Determine the [X, Y] coordinate at the center of the cell enclosing the given text.  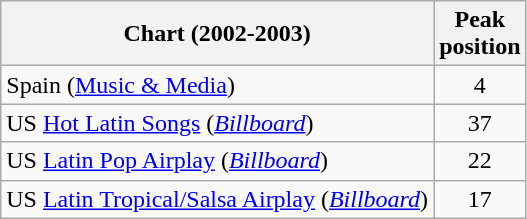
4 [480, 85]
US Latin Tropical/Salsa Airplay (Billboard) [218, 199]
22 [480, 161]
Chart (2002-2003) [218, 34]
US Hot Latin Songs (Billboard) [218, 123]
Peakposition [480, 34]
Spain (Music & Media) [218, 85]
17 [480, 199]
37 [480, 123]
US Latin Pop Airplay (Billboard) [218, 161]
